Return [X, Y] of the center of cell containing provided text 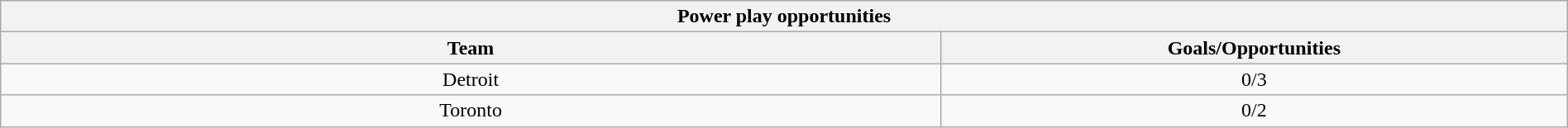
Toronto [471, 111]
0/3 [1254, 79]
Team [471, 48]
Detroit [471, 79]
Power play opportunities [784, 17]
0/2 [1254, 111]
Goals/Opportunities [1254, 48]
